Pinpoint the cell where the given text exists, returning its (x, y) midpoint coordinate. 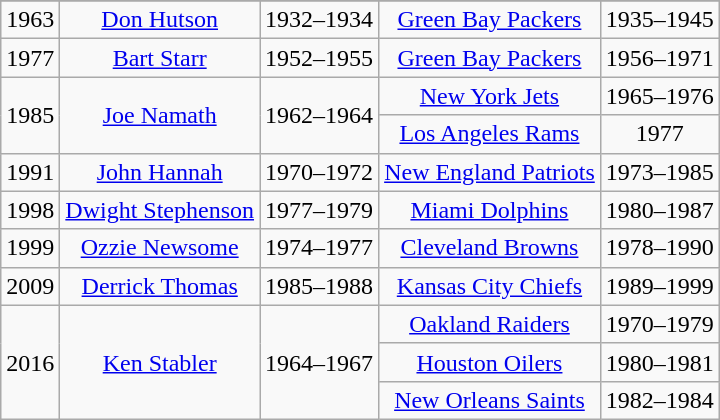
Oakland Raiders (490, 324)
1977–1979 (320, 210)
2009 (30, 286)
New Orleans Saints (490, 400)
Derrick Thomas (160, 286)
1935–1945 (660, 20)
1962–1964 (320, 115)
Ozzie Newsome (160, 248)
Joe Namath (160, 115)
Bart Starr (160, 58)
1989–1999 (660, 286)
Dwight Stephenson (160, 210)
Kansas City Chiefs (490, 286)
1980–1987 (660, 210)
1964–1967 (320, 362)
2016 (30, 362)
1970–1972 (320, 172)
1985–1988 (320, 286)
Miami Dolphins (490, 210)
1998 (30, 210)
1956–1971 (660, 58)
New England Patriots (490, 172)
1980–1981 (660, 362)
John Hannah (160, 172)
1952–1955 (320, 58)
Los Angeles Rams (490, 134)
1985 (30, 115)
Don Hutson (160, 20)
1991 (30, 172)
1970–1979 (660, 324)
1932–1934 (320, 20)
Ken Stabler (160, 362)
1999 (30, 248)
Houston Oilers (490, 362)
1965–1976 (660, 96)
1974–1977 (320, 248)
1963 (30, 20)
1973–1985 (660, 172)
New York Jets (490, 96)
1982–1984 (660, 400)
Cleveland Browns (490, 248)
1978–1990 (660, 248)
